Return the (x, y) coordinate for the center point of the cell that contains the specified text.  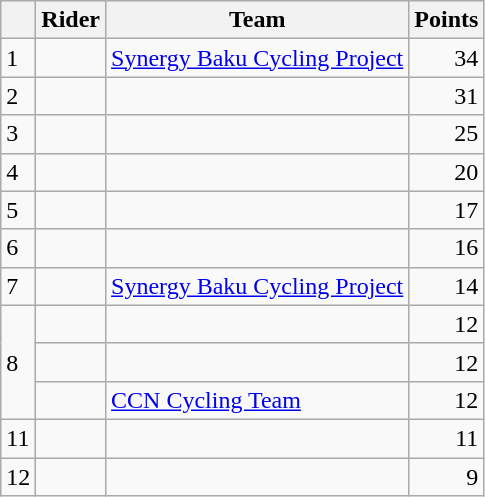
6 (18, 248)
3 (18, 134)
25 (446, 134)
4 (18, 172)
Points (446, 20)
5 (18, 210)
9 (446, 477)
20 (446, 172)
14 (446, 286)
16 (446, 248)
2 (18, 96)
Team (258, 20)
CCN Cycling Team (258, 400)
1 (18, 58)
8 (18, 362)
17 (446, 210)
34 (446, 58)
7 (18, 286)
31 (446, 96)
Rider (71, 20)
